Capture the cell that displays the provided text and extract its [x, y] central coordinate. 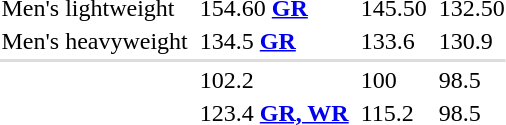
134.5 GR [274, 41]
Men's heavyweight [94, 41]
133.6 [394, 41]
100 [394, 80]
98.5 [472, 80]
130.9 [472, 41]
102.2 [274, 80]
